Extract the (X, Y) coordinate from the center of the cell holding the provided text.  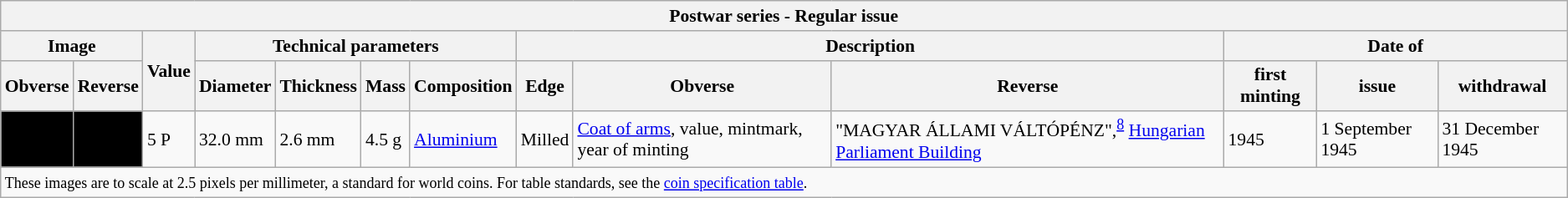
31 December 1945 (1502, 140)
Description (871, 46)
32.0 mm (235, 140)
1 September 1945 (1376, 140)
first minting (1271, 85)
Composition (463, 85)
Thickness (318, 85)
Edge (545, 85)
withdrawal (1502, 85)
Value (169, 72)
4.5 g (386, 140)
Image (72, 46)
Mass (386, 85)
Technical parameters (356, 46)
"MAGYAR ÁLLAMI VÁLTÓPÉNZ",8 Hungarian Parliament Building (1027, 140)
Coat of arms, value, mintmark, year of minting (702, 140)
issue (1376, 85)
Milled (545, 140)
These images are to scale at 2.5 pixels per millimeter, a standard for world coins. For table standards, see the coin specification table. (784, 182)
1945 (1271, 140)
Diameter (235, 85)
2.6 mm (318, 140)
Postwar series - Regular issue (784, 16)
Aluminium (463, 140)
5 P (169, 140)
Date of (1396, 46)
